From the cell containing the given text, extract its center point as (X, Y) coordinate. 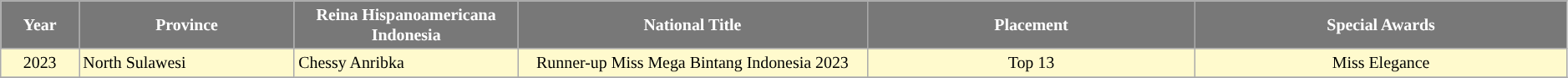
Top 13 (1031, 62)
National Title (693, 25)
Year (40, 25)
2023 (40, 62)
Runner-up Miss Mega Bintang Indonesia 2023 (693, 62)
Miss Elegance (1382, 62)
Reina Hispanoamericana Indonesia (406, 25)
Chessy Anribka (406, 62)
North Sulawesi (187, 62)
Special Awards (1382, 25)
Province (187, 25)
Placement (1031, 25)
